Extract the [X, Y] coordinate from the center of the cell holding the provided text.  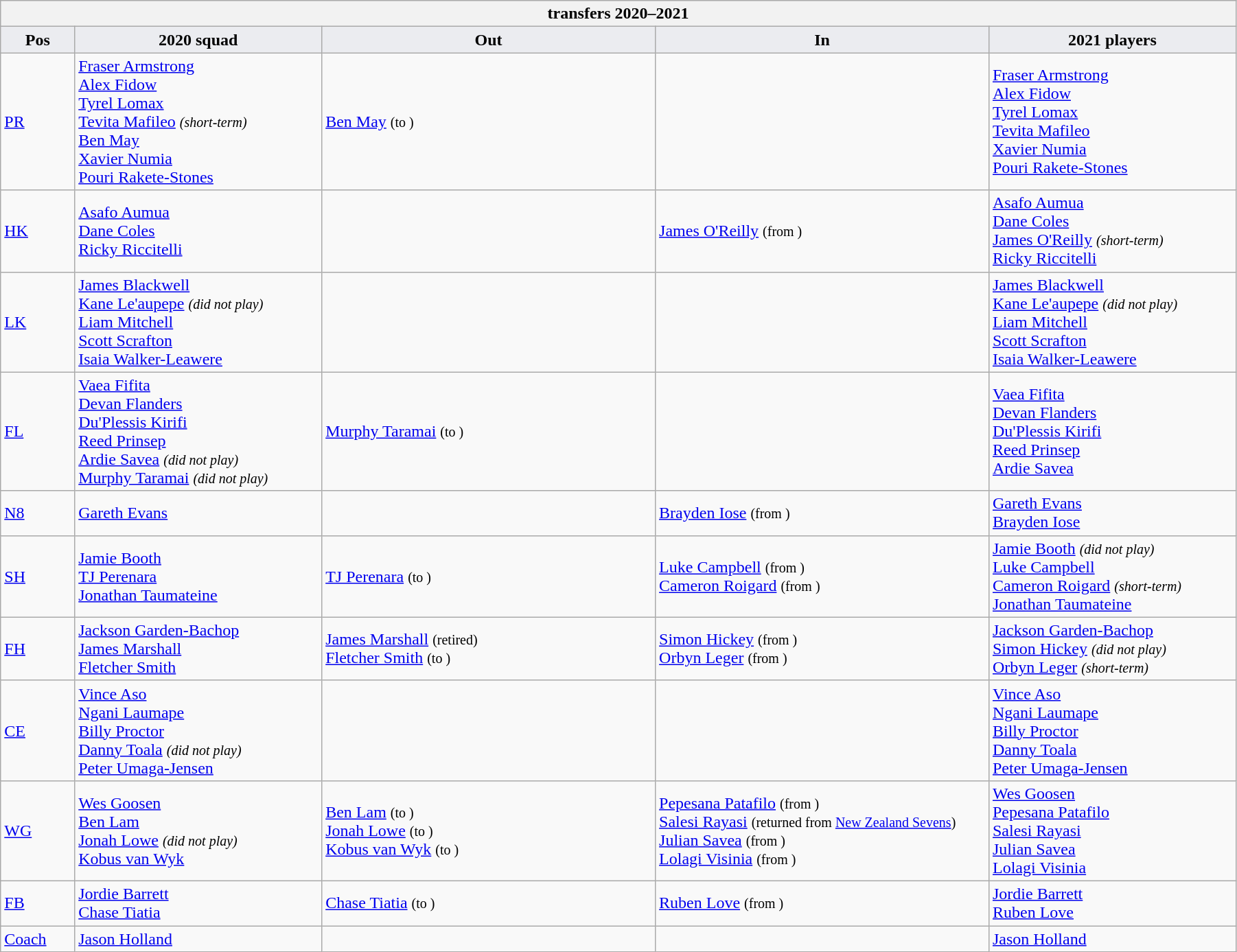
N8 [38, 513]
Pepesana Patafilo (from ) Salesi Rayasi (returned from New Zealand Sevens) Julian Savea (from ) Lolagi Visinia (from ) [822, 831]
FB [38, 903]
Vaea Fifita Devan Flanders Du'Plessis Kirifi Reed Prinsep Ardie Savea (did not play) Murphy Taramai (did not play) [198, 431]
Jackson Garden-Bachop James Marshall Fletcher Smith [198, 649]
Gareth Evans [198, 513]
PR [38, 121]
LK [38, 322]
James Marshall (retired) Fletcher Smith (to ) [489, 649]
Jordie Barrett Ruben Love [1112, 903]
Vaea Fifita Devan Flanders Du'Plessis Kirifi Reed Prinsep Ardie Savea [1112, 431]
Brayden Iose (from ) [822, 513]
Fraser Armstrong Alex Fidow Tyrel Lomax Tevita Mafileo (short-term) Ben May Xavier Numia Pouri Rakete-Stones [198, 121]
Simon Hickey (from ) Orbyn Leger (from ) [822, 649]
SH [38, 577]
Pos [38, 40]
Jackson Garden-Bachop Simon Hickey (did not play) Orbyn Leger (short-term) [1112, 649]
Ruben Love (from ) [822, 903]
2021 players [1112, 40]
TJ Perenara (to ) [489, 577]
In [822, 40]
Vince Aso Ngani Laumape Billy Proctor Danny Toala Peter Umaga-Jensen [1112, 730]
Wes Goosen Pepesana Patafilo Salesi Rayasi Julian Savea Lolagi Visinia [1112, 831]
Asafo Aumua Dane Coles James O'Reilly (short-term) Ricky Riccitelli [1112, 231]
James O'Reilly (from ) [822, 231]
WG [38, 831]
Fraser Armstrong Alex Fidow Tyrel Lomax Tevita Mafileo Xavier Numia Pouri Rakete-Stones [1112, 121]
Gareth Evans Brayden Iose [1112, 513]
Asafo Aumua Dane Coles Ricky Riccitelli [198, 231]
FL [38, 431]
Wes Goosen Ben Lam Jonah Lowe (did not play) Kobus van Wyk [198, 831]
2020 squad [198, 40]
Murphy Taramai (to ) [489, 431]
Luke Campbell (from ) Cameron Roigard (from ) [822, 577]
Jamie Booth TJ Perenara Jonathan Taumateine [198, 577]
Out [489, 40]
Ben May (to ) [489, 121]
transfers 2020–2021 [618, 14]
Vince Aso Ngani Laumape Billy Proctor Danny Toala (did not play) Peter Umaga-Jensen [198, 730]
Jordie Barrett Chase Tiatia [198, 903]
Coach [38, 938]
HK [38, 231]
Chase Tiatia (to ) [489, 903]
Ben Lam (to ) Jonah Lowe (to ) Kobus van Wyk (to ) [489, 831]
FH [38, 649]
Jamie Booth (did not play) Luke Campbell Cameron Roigard (short-term) Jonathan Taumateine [1112, 577]
CE [38, 730]
